Search for the cell housing the specified text and yield its [x, y] center coordinate. 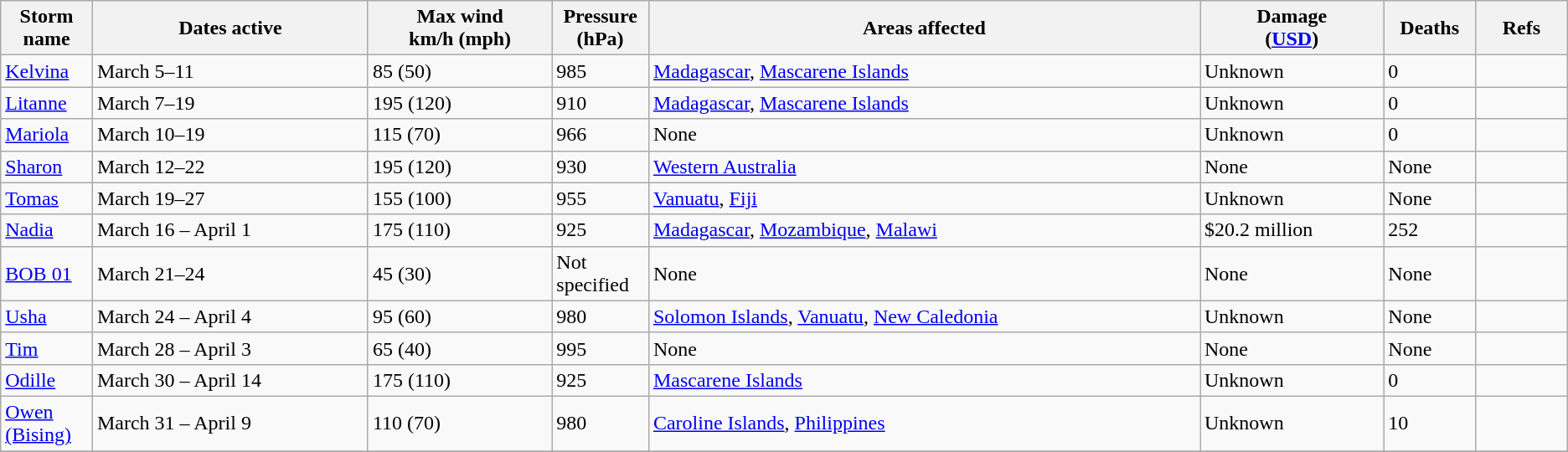
Usha [47, 316]
Owen (Bising) [47, 424]
Madagascar, Mozambique, Malawi [924, 230]
110 (70) [459, 424]
Dates active [230, 28]
March 24 – April 4 [230, 316]
Areas affected [924, 28]
March 28 – April 3 [230, 348]
155 (100) [459, 198]
March 16 – April 1 [230, 230]
95 (60) [459, 316]
Mascarene Islands [924, 380]
March 12–22 [230, 167]
Sharon [47, 167]
Odille [47, 380]
Pressure(hPa) [601, 28]
995 [601, 348]
March 30 – April 14 [230, 380]
45 (30) [459, 273]
March 19–27 [230, 198]
966 [601, 135]
115 (70) [459, 135]
Damage(USD) [1292, 28]
Tomas [47, 198]
BOB 01 [47, 273]
Solomon Islands, Vanuatu, New Caledonia [924, 316]
955 [601, 198]
10 [1430, 424]
Litanne [47, 103]
Kelvina [47, 71]
Not specified [601, 273]
March 5–11 [230, 71]
Western Australia [924, 167]
Tim [47, 348]
March 31 – April 9 [230, 424]
985 [601, 71]
Refs [1521, 28]
$20.2 million [1292, 230]
252 [1430, 230]
March 10–19 [230, 135]
March 21–24 [230, 273]
85 (50) [459, 71]
930 [601, 167]
Deaths [1430, 28]
65 (40) [459, 348]
Nadia [47, 230]
910 [601, 103]
March 7–19 [230, 103]
Vanuatu, Fiji [924, 198]
Storm name [47, 28]
Caroline Islands, Philippines [924, 424]
Max windkm/h (mph) [459, 28]
Mariola [47, 135]
